Return the [x, y] coordinate for the center point of the cell that contains the specified text.  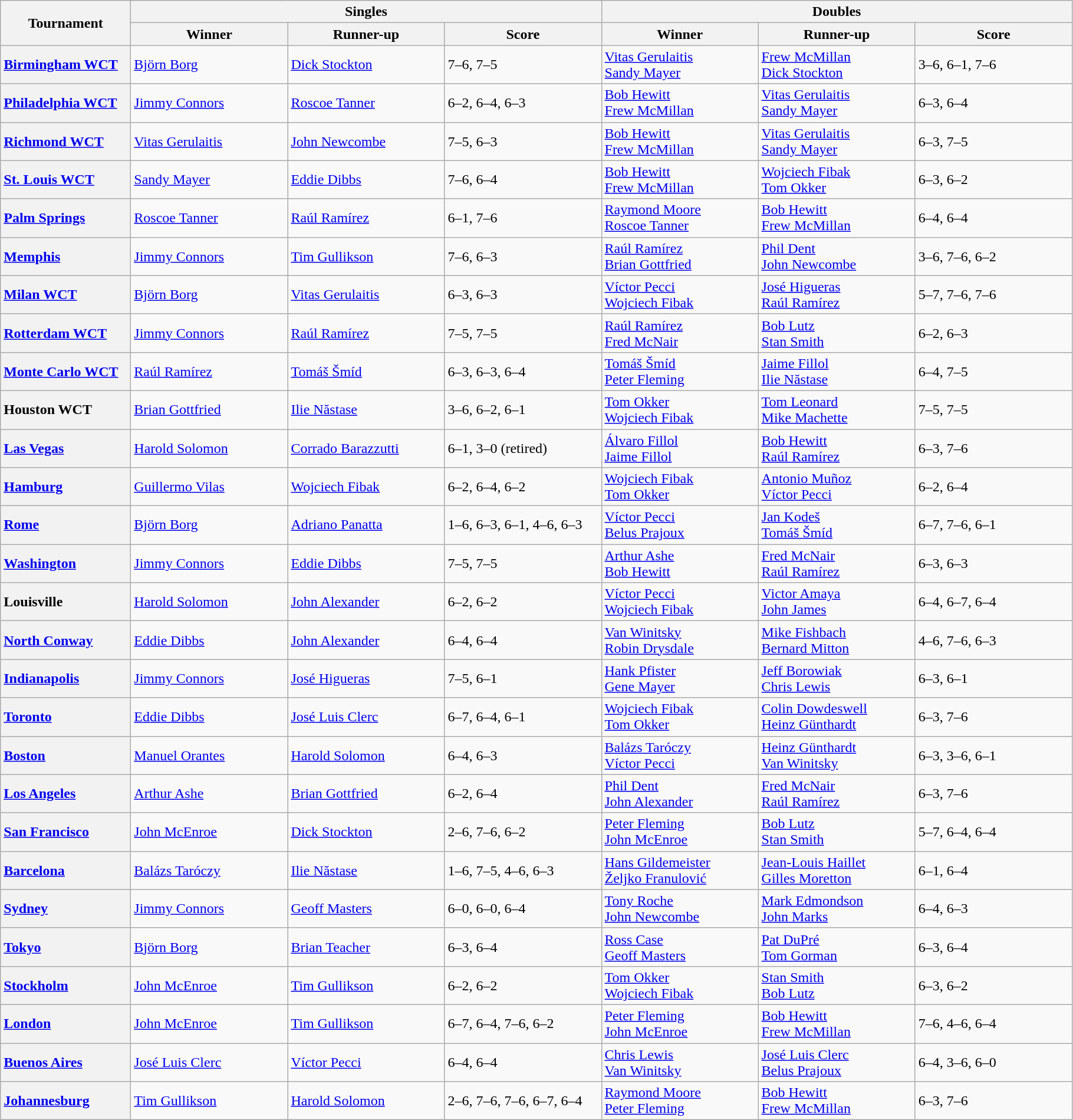
7–6, 6–4 [523, 179]
Johannesburg [66, 1101]
North Conway [66, 641]
4–6, 7–6, 6–3 [993, 641]
Hans Gildemeister Željko Franulović [680, 871]
Tokyo [66, 947]
Raúl Ramírez Fred McNair [680, 333]
3–6, 6–2, 6–1 [523, 409]
Richmond WCT [66, 142]
Memphis [66, 256]
Boston [66, 755]
7–5, 6–1 [523, 678]
6–3, 3–6, 6–1 [993, 755]
Víctor Pecci [366, 1062]
Jan Kodeš Tomáš Šmíd [837, 525]
Jaime Fillol Ilie Năstase [837, 372]
Van Winitsky Robin Drysdale [680, 641]
Las Vegas [66, 448]
Adriano Panatta [366, 525]
Guillermo Vilas [209, 487]
7–5, 6–3 [523, 142]
6–7, 6–4, 6–1 [523, 717]
6–1, 7–6 [523, 218]
7–6, 6–3 [523, 256]
José Higueras [366, 678]
6–2, 6–4, 6–3 [523, 103]
Philadelphia WCT [66, 103]
Balázs Taróczy [209, 871]
6–1, 6–4 [993, 871]
Mike Fishbach Bernard Mitton [837, 641]
Raymond Moore Peter Fleming [680, 1101]
6–7, 7–6, 6–1 [993, 525]
6–0, 6–0, 6–4 [523, 908]
6–3, 6–1 [993, 678]
Álvaro Fillol Jaime Fillol [680, 448]
Phil Dent John Newcombe [837, 256]
Colin Dowdeswell Heinz Günthardt [837, 717]
Los Angeles [66, 794]
Chris Lewis Van Winitsky [680, 1062]
London [66, 1024]
2–6, 7–6, 7–6, 6–7, 6–4 [523, 1101]
Raymond Moore Roscoe Tanner [680, 218]
Wojciech Fibak [366, 487]
3–6, 7–6, 6–2 [993, 256]
Corrado Barazzutti [366, 448]
Palm Springs [66, 218]
7–6, 4–6, 6–4 [993, 1024]
2–6, 7–6, 6–2 [523, 832]
Ross Case Geoff Masters [680, 947]
José Luis Clerc Belus Prajoux [837, 1062]
Indianapolis [66, 678]
Buenos Aires [66, 1062]
Brian Teacher [366, 947]
5–7, 6–4, 6–4 [993, 832]
Hamburg [66, 487]
Hank Pfister Gene Mayer [680, 678]
Heinz Günthardt Van Winitsky [837, 755]
1–6, 6–3, 6–1, 4–6, 6–3 [523, 525]
6–4, 6–7, 6–4 [993, 602]
Milan WCT [66, 295]
6–2, 6–4, 6–2 [523, 487]
Jeff Borowiak Chris Lewis [837, 678]
Victor Amaya John James [837, 602]
Jean-Louis Haillet Gilles Moretton [837, 871]
St. Louis WCT [66, 179]
Stockholm [66, 985]
Geoff Masters [366, 908]
José Higueras Raúl Ramírez [837, 295]
Rome [66, 525]
Stan Smith Bob Lutz [837, 985]
6–7, 6–4, 7–6, 6–2 [523, 1024]
Bob Hewitt Raúl Ramírez [837, 448]
6–4, 7–5 [993, 372]
Arthur Ashe Bob Hewitt [680, 564]
Tomáš Šmíd Peter Fleming [680, 372]
6–4, 3–6, 6–0 [993, 1062]
San Francisco [66, 832]
Sydney [66, 908]
Arthur Ashe [209, 794]
Víctor Pecci Belus Prajoux [680, 525]
Tony Roche John Newcombe [680, 908]
Tournament [66, 23]
Monte Carlo WCT [66, 372]
Sandy Mayer [209, 179]
6–3, 7–5 [993, 142]
1–6, 7–5, 4–6, 6–3 [523, 871]
Houston WCT [66, 409]
3–6, 6–1, 7–6 [993, 65]
Antonio Muñoz Víctor Pecci [837, 487]
6–2, 6–3 [993, 333]
Singles [366, 12]
Barcelona [66, 871]
Tom Leonard Mike Machette [837, 409]
6–1, 3–0 (retired) [523, 448]
Doubles [837, 12]
5–7, 7–6, 7–6 [993, 295]
Birmingham WCT [66, 65]
Manuel Orantes [209, 755]
Balázs Taróczy Víctor Pecci [680, 755]
Washington [66, 564]
6–3, 6–3, 6–4 [523, 372]
John Newcombe [366, 142]
Toronto [66, 717]
Pat DuPré Tom Gorman [837, 947]
7–6, 7–5 [523, 65]
Mark Edmondson John Marks [837, 908]
Tomáš Šmíd [366, 372]
Phil Dent John Alexander [680, 794]
Louisville [66, 602]
Raúl Ramírez Brian Gottfried [680, 256]
Frew McMillan Dick Stockton [837, 65]
Rotterdam WCT [66, 333]
